Output the [x, y] coordinate of the center of the cell containing the given text.  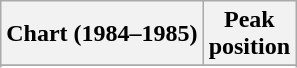
Chart (1984–1985) [102, 34]
Peakposition [249, 34]
